For the text-containing cell, return its midpoint in [X, Y] coordinate format. 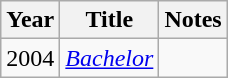
Notes [193, 20]
Bachelor [110, 58]
Year [30, 20]
Title [110, 20]
2004 [30, 58]
